Identify which cell holds the provided text, then report its (x, y) central coordinate. 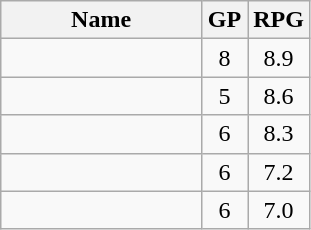
8.6 (279, 96)
RPG (279, 20)
7.2 (279, 172)
5 (224, 96)
GP (224, 20)
8 (224, 58)
8.3 (279, 134)
7.0 (279, 210)
Name (102, 20)
8.9 (279, 58)
